Output the [x, y] coordinate of the center of the cell containing the given text.  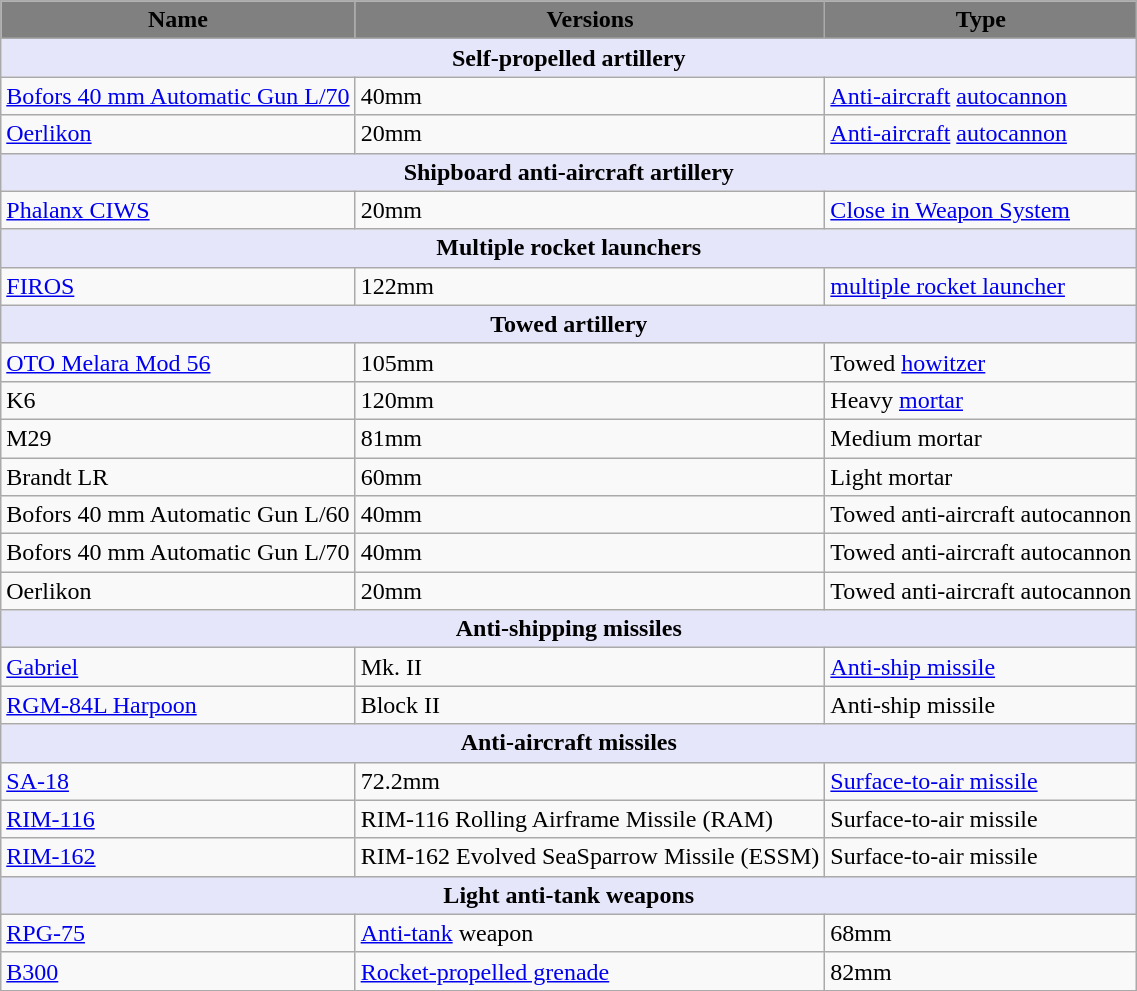
Towed howitzer [981, 362]
Versions [590, 20]
M29 [178, 438]
Anti-shipping missiles [569, 629]
Medium mortar [981, 438]
81mm [590, 438]
multiple rocket launcher [981, 286]
Gabriel [178, 667]
Multiple rocket launchers [569, 248]
Anti-tank weapon [590, 933]
Light mortar [981, 477]
Anti-aircraft missiles [569, 743]
OTO Melara Mod 56 [178, 362]
60mm [590, 477]
Block II [590, 705]
Bofors 40 mm Automatic Gun L/60 [178, 515]
72.2mm [590, 781]
FIROS [178, 286]
RGM-84L Harpoon [178, 705]
RIM-162 [178, 857]
Close in Weapon System [981, 210]
B300 [178, 971]
Light anti-tank weapons [569, 895]
K6 [178, 400]
Shipboard anti-aircraft artillery [569, 172]
120mm [590, 400]
105mm [590, 362]
Name [178, 20]
RIM-116 [178, 819]
RIM-116 Rolling Airframe Missile (RAM) [590, 819]
Towed artillery [569, 324]
68mm [981, 933]
Self-propelled artillery [569, 58]
SA-18 [178, 781]
Brandt LR [178, 477]
Rocket-propelled grenade [590, 971]
Mk. II [590, 667]
Type [981, 20]
Heavy mortar [981, 400]
RIM-162 Evolved SeaSparrow Missile (ESSM) [590, 857]
82mm [981, 971]
122mm [590, 286]
RPG-75 [178, 933]
Phalanx CIWS [178, 210]
